Return the [X, Y] coordinate for the center point of the cell that contains the specified text.  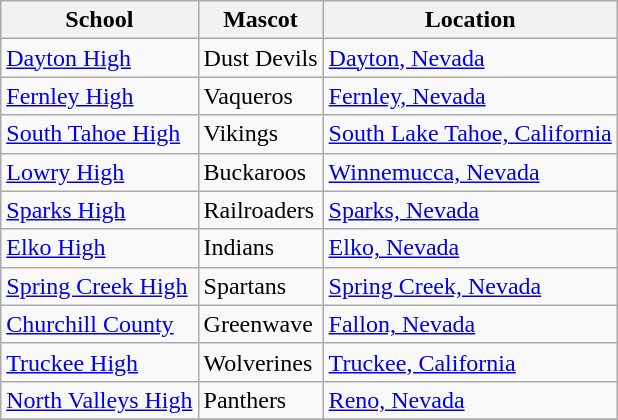
Railroaders [260, 210]
Spring Creek, Nevada [470, 286]
South Lake Tahoe, California [470, 134]
Spartans [260, 286]
Reno, Nevada [470, 400]
Sparks, Nevada [470, 210]
Dayton, Nevada [470, 58]
North Valleys High [100, 400]
Panthers [260, 400]
Spring Creek High [100, 286]
Location [470, 20]
Buckaroos [260, 172]
Winnemucca, Nevada [470, 172]
Truckee High [100, 362]
Indians [260, 248]
Elko High [100, 248]
Truckee, California [470, 362]
Greenwave [260, 324]
Dayton High [100, 58]
Elko, Nevada [470, 248]
Mascot [260, 20]
Churchill County [100, 324]
Wolverines [260, 362]
South Tahoe High [100, 134]
Fernley, Nevada [470, 96]
Fallon, Nevada [470, 324]
Dust Devils [260, 58]
Fernley High [100, 96]
School [100, 20]
Vikings [260, 134]
Lowry High [100, 172]
Vaqueros [260, 96]
Sparks High [100, 210]
